Pinpoint the cell where the given text exists, returning its [X, Y] midpoint coordinate. 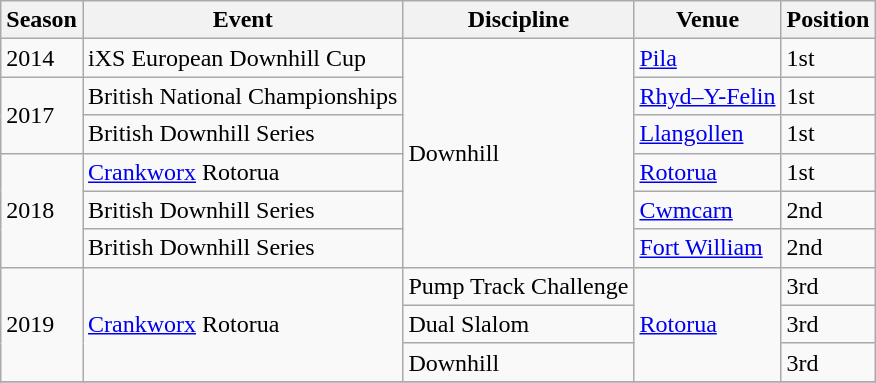
Position [828, 20]
British National Championships [242, 96]
Rhyd–Y-Felin [708, 96]
Fort William [708, 248]
Llangollen [708, 134]
2014 [42, 58]
Season [42, 20]
2017 [42, 115]
Pump Track Challenge [518, 286]
iXS European Downhill Cup [242, 58]
Event [242, 20]
Dual Slalom [518, 324]
Cwmcarn [708, 210]
Pila [708, 58]
Discipline [518, 20]
Venue [708, 20]
2018 [42, 210]
2019 [42, 324]
